Provide the (X, Y) coordinate of the cell's center where the given text is located.  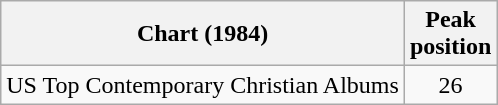
US Top Contemporary Christian Albums (203, 85)
Chart (1984) (203, 34)
26 (450, 85)
Peakposition (450, 34)
